Capture the cell that displays the provided text and extract its [x, y] central coordinate. 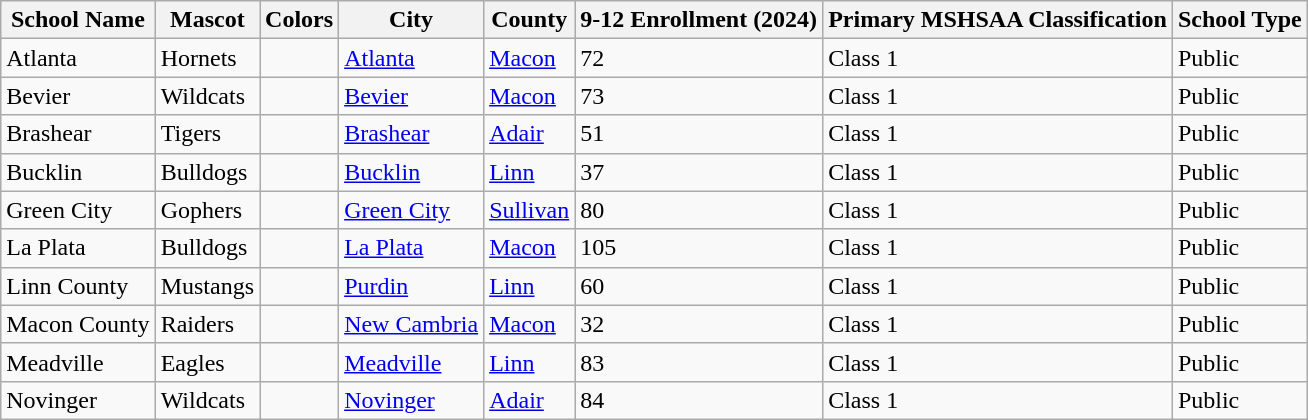
Gophers [207, 210]
83 [699, 362]
84 [699, 400]
City [412, 20]
Colors [300, 20]
9-12 Enrollment (2024) [699, 20]
51 [699, 134]
Mustangs [207, 286]
Hornets [207, 58]
Linn County [78, 286]
105 [699, 248]
72 [699, 58]
New Cambria [412, 324]
Tigers [207, 134]
County [530, 20]
73 [699, 96]
Macon County [78, 324]
Eagles [207, 362]
Purdin [412, 286]
60 [699, 286]
Sullivan [530, 210]
Raiders [207, 324]
37 [699, 172]
School Type [1240, 20]
School Name [78, 20]
80 [699, 210]
Primary MSHSAA Classification [998, 20]
Mascot [207, 20]
32 [699, 324]
